Determine the (x, y) coordinate at the center of the cell enclosing the given text.  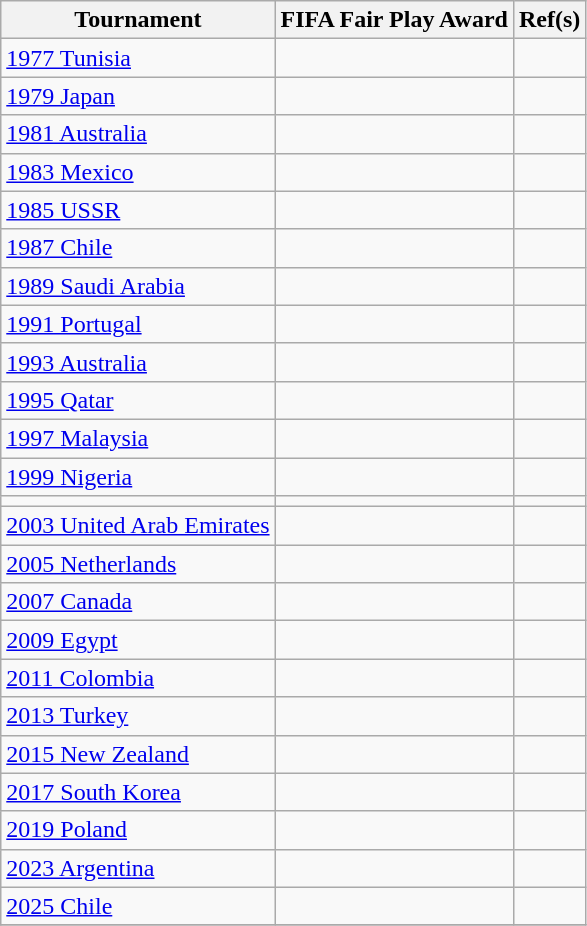
1983 Mexico (138, 172)
1991 Portugal (138, 324)
2009 Egypt (138, 640)
1979 Japan (138, 96)
1987 Chile (138, 248)
1993 Australia (138, 362)
1981 Australia (138, 134)
1995 Qatar (138, 400)
2003 United Arab Emirates (138, 526)
2005 Netherlands (138, 564)
2013 Turkey (138, 716)
2023 Argentina (138, 868)
Tournament (138, 20)
1997 Malaysia (138, 438)
2017 South Korea (138, 792)
1999 Nigeria (138, 477)
1989 Saudi Arabia (138, 286)
FIFA Fair Play Award (394, 20)
1977 Tunisia (138, 58)
2011 Colombia (138, 678)
Ref(s) (549, 20)
2015 New Zealand (138, 754)
2019 Poland (138, 830)
1985 USSR (138, 210)
2025 Chile (138, 906)
2007 Canada (138, 602)
